Extract the [X, Y] coordinate from the center of the cell holding the provided text.  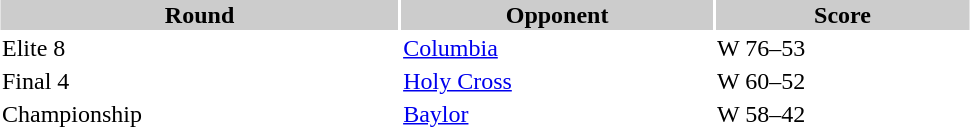
Opponent [558, 15]
W 60–52 [843, 81]
Round [199, 15]
Holy Cross [558, 81]
Final 4 [199, 81]
Elite 8 [199, 48]
Score [843, 15]
W 76–53 [843, 48]
Columbia [558, 48]
